Detect which cell encompasses the target text, then output its (x, y) center coordinate. 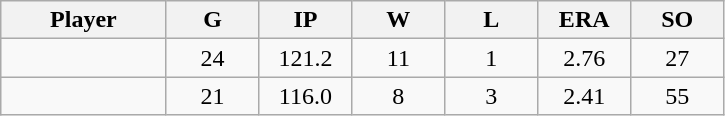
W (398, 20)
Player (84, 20)
116.0 (306, 96)
SO (678, 20)
24 (212, 58)
3 (492, 96)
IP (306, 20)
G (212, 20)
27 (678, 58)
21 (212, 96)
8 (398, 96)
ERA (584, 20)
11 (398, 58)
1 (492, 58)
55 (678, 96)
2.76 (584, 58)
2.41 (584, 96)
121.2 (306, 58)
L (492, 20)
